Identify which cell holds the provided text, then report its [x, y] central coordinate. 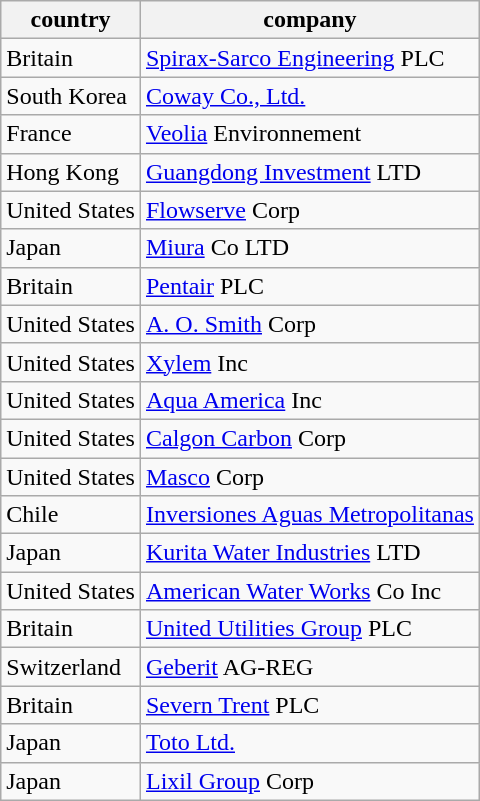
Toto Ltd. [310, 743]
Chile [71, 515]
South Korea [71, 96]
Aqua America Inc [310, 400]
American Water Works Co Inc [310, 591]
Flowserve Corp [310, 210]
Severn Trent PLC [310, 705]
Spirax-Sarco Engineering PLC [310, 58]
Inversiones Aguas Metropolitanas [310, 515]
Xylem Inc [310, 362]
France [71, 134]
Guangdong Investment LTD [310, 172]
Kurita Water Industries LTD [310, 553]
Coway Co., Ltd. [310, 96]
Geberit AG-REG [310, 667]
country [71, 20]
company [310, 20]
Hong Kong [71, 172]
A. O. Smith Corp [310, 324]
Masco Corp [310, 477]
Calgon Carbon Corp [310, 438]
Pentair PLC [310, 286]
Veolia Environnement [310, 134]
Lixil Group Corp [310, 781]
Miura Co LTD [310, 248]
United Utilities Group PLC [310, 629]
Switzerland [71, 667]
